Detect which cell encompasses the target text, then output its [X, Y] center coordinate. 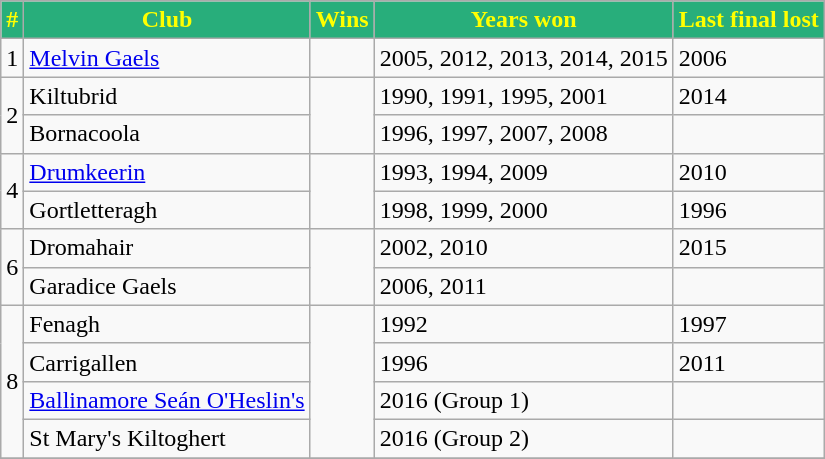
2014 [748, 96]
1993, 1994, 2009 [524, 172]
2006 [748, 58]
1992 [524, 324]
St Mary's Kiltoghert [167, 438]
Kiltubrid [167, 96]
# [12, 20]
2015 [748, 248]
8 [12, 381]
Fenagh [167, 324]
2002, 2010 [524, 248]
Ballinamore Seán O'Heslin's [167, 400]
Melvin Gaels [167, 58]
Bornacoola [167, 134]
Drumkeerin [167, 172]
1997 [748, 324]
Last final lost [748, 20]
Club [167, 20]
Dromahair [167, 248]
Wins [342, 20]
Garadice Gaels [167, 286]
2011 [748, 362]
2005, 2012, 2013, 2014, 2015 [524, 58]
2 [12, 115]
Years won [524, 20]
1 [12, 58]
1998, 1999, 2000 [524, 210]
Carrigallen [167, 362]
4 [12, 191]
1996, 1997, 2007, 2008 [524, 134]
6 [12, 267]
1990, 1991, 1995, 2001 [524, 96]
2010 [748, 172]
2016 (Group 1) [524, 400]
2016 (Group 2) [524, 438]
Gortletteragh [167, 210]
2006, 2011 [524, 286]
